Return the (X, Y) coordinate for the center point of the cell that contains the specified text.  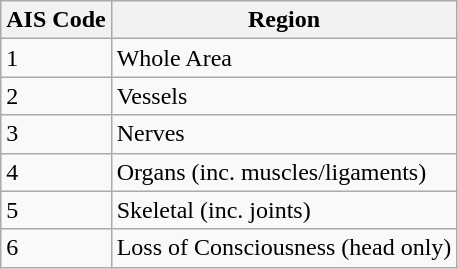
1 (56, 58)
2 (56, 96)
Whole Area (284, 58)
Organs (inc. muscles/ligaments) (284, 172)
Loss of Consciousness (head only) (284, 248)
Nerves (284, 134)
3 (56, 134)
Skeletal (inc. joints) (284, 210)
Vessels (284, 96)
5 (56, 210)
4 (56, 172)
6 (56, 248)
AIS Code (56, 20)
Region (284, 20)
